Determine the [x, y] coordinate at the center of the cell enclosing the given text.  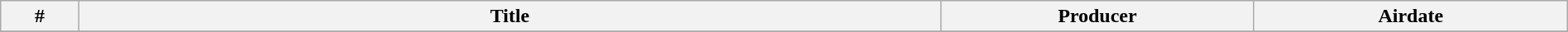
# [40, 16]
Producer [1097, 16]
Title [509, 16]
Airdate [1411, 16]
